Output the (X, Y) coordinate of the center of the cell containing the given text.  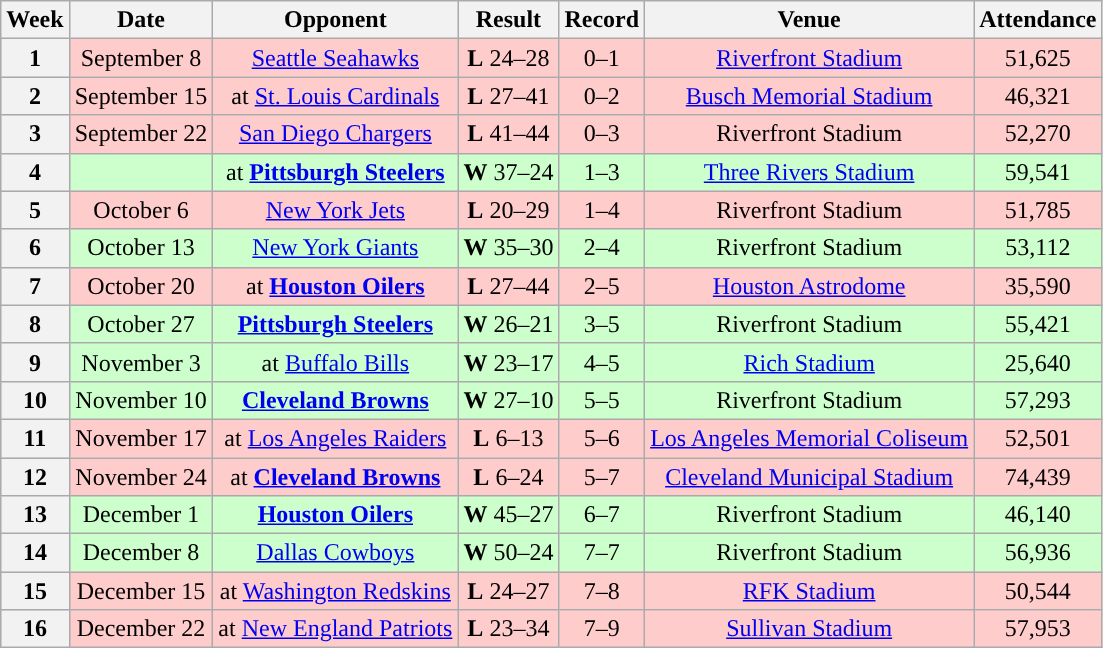
RFK Stadium (810, 591)
Venue (810, 20)
Record (602, 20)
52,501 (1038, 438)
55,421 (1038, 324)
W 35–30 (508, 248)
San Diego Chargers (336, 134)
1–4 (602, 210)
57,953 (1038, 629)
November 17 (141, 438)
L 27–41 (508, 96)
8 (35, 324)
L 23–34 (508, 629)
5 (35, 210)
59,541 (1038, 172)
13 (35, 515)
56,936 (1038, 553)
Date (141, 20)
W 23–17 (508, 362)
L 27–44 (508, 286)
46,140 (1038, 515)
15 (35, 591)
Result (508, 20)
at Buffalo Bills (336, 362)
New York Jets (336, 210)
2–4 (602, 248)
6–7 (602, 515)
at St. Louis Cardinals (336, 96)
L 41–44 (508, 134)
Busch Memorial Stadium (810, 96)
Rich Stadium (810, 362)
4–5 (602, 362)
57,293 (1038, 400)
5–7 (602, 477)
7–8 (602, 591)
2–5 (602, 286)
Houston Astrodome (810, 286)
5–5 (602, 400)
W 27–10 (508, 400)
35,590 (1038, 286)
L 24–27 (508, 591)
Week (35, 20)
at Los Angeles Raiders (336, 438)
7–7 (602, 553)
53,112 (1038, 248)
Three Rivers Stadium (810, 172)
0–3 (602, 134)
W 50–24 (508, 553)
at New England Patriots (336, 629)
L 6–13 (508, 438)
L 24–28 (508, 58)
1–3 (602, 172)
Attendance (1038, 20)
at Pittsburgh Steelers (336, 172)
7 (35, 286)
November 10 (141, 400)
October 20 (141, 286)
L 20–29 (508, 210)
51,625 (1038, 58)
L 6–24 (508, 477)
December 1 (141, 515)
September 15 (141, 96)
New York Giants (336, 248)
2 (35, 96)
46,321 (1038, 96)
6 (35, 248)
October 6 (141, 210)
W 26–21 (508, 324)
at Houston Oilers (336, 286)
W 37–24 (508, 172)
Sullivan Stadium (810, 629)
Los Angeles Memorial Coliseum (810, 438)
3–5 (602, 324)
4 (35, 172)
14 (35, 553)
at Washington Redskins (336, 591)
November 3 (141, 362)
16 (35, 629)
December 8 (141, 553)
5–6 (602, 438)
December 22 (141, 629)
0–1 (602, 58)
Pittsburgh Steelers (336, 324)
52,270 (1038, 134)
September 8 (141, 58)
Cleveland Municipal Stadium (810, 477)
Dallas Cowboys (336, 553)
25,640 (1038, 362)
10 (35, 400)
Cleveland Browns (336, 400)
October 27 (141, 324)
September 22 (141, 134)
December 15 (141, 591)
11 (35, 438)
Seattle Seahawks (336, 58)
October 13 (141, 248)
3 (35, 134)
November 24 (141, 477)
Opponent (336, 20)
Houston Oilers (336, 515)
9 (35, 362)
1 (35, 58)
W 45–27 (508, 515)
0–2 (602, 96)
7–9 (602, 629)
51,785 (1038, 210)
12 (35, 477)
74,439 (1038, 477)
at Cleveland Browns (336, 477)
50,544 (1038, 591)
